Scan for the cell matching the given text and deliver its (x, y) coordinate at center. 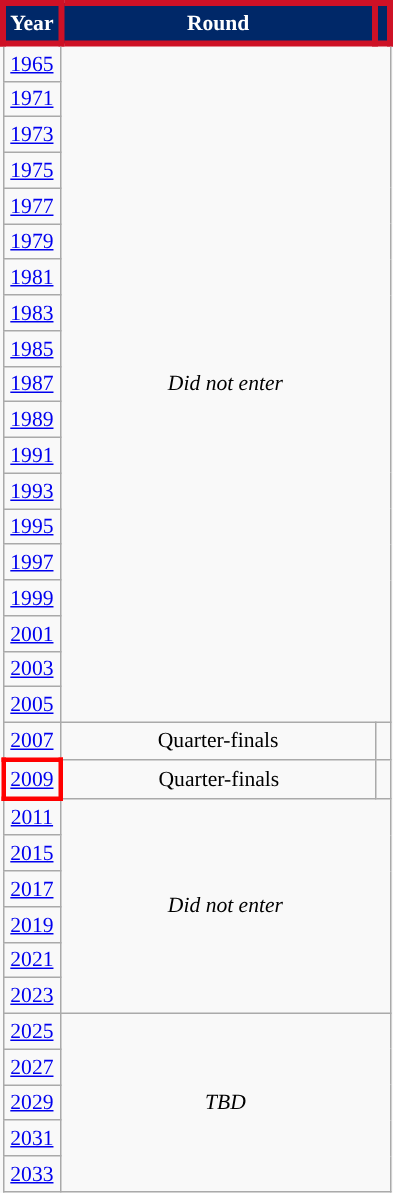
2031 (32, 1139)
1995 (32, 527)
1981 (32, 278)
2027 (32, 1067)
1997 (32, 563)
1977 (32, 206)
1983 (32, 313)
1979 (32, 242)
1975 (32, 171)
2015 (32, 854)
TBD (226, 1103)
1973 (32, 135)
2029 (32, 1103)
2025 (32, 1032)
1965 (32, 63)
Round (218, 23)
2017 (32, 889)
1985 (32, 349)
2019 (32, 925)
2001 (32, 634)
2005 (32, 705)
2007 (32, 742)
2033 (32, 1174)
Year (32, 23)
1989 (32, 420)
1999 (32, 598)
2011 (32, 816)
2003 (32, 669)
2021 (32, 960)
2023 (32, 996)
1987 (32, 384)
1993 (32, 491)
1991 (32, 456)
2009 (32, 780)
1971 (32, 99)
